Find where the given text appears and provide that cell's center as (x, y) coordinate. 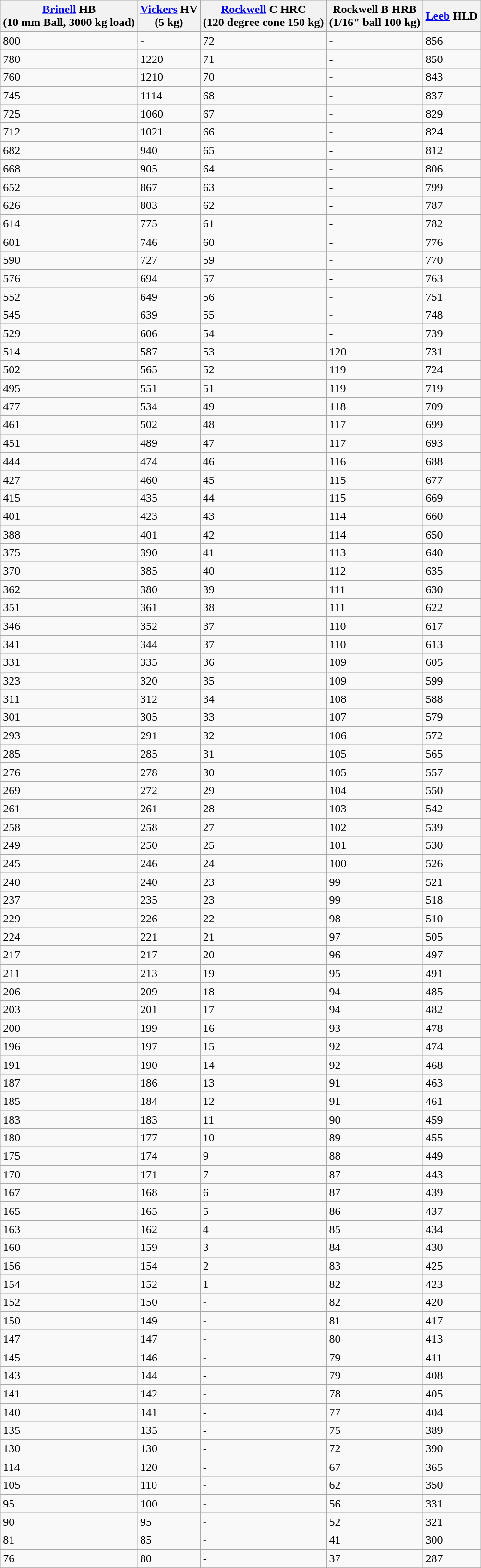
144 (169, 1375)
449 (452, 1156)
221 (169, 937)
30 (263, 772)
542 (452, 808)
203 (69, 1010)
746 (169, 242)
14 (263, 1065)
856 (452, 41)
375 (69, 553)
404 (452, 1412)
455 (452, 1138)
489 (169, 443)
224 (69, 937)
184 (169, 1101)
278 (169, 772)
497 (452, 955)
20 (263, 955)
28 (263, 808)
812 (452, 150)
31 (263, 754)
44 (263, 498)
576 (69, 279)
362 (69, 589)
18 (263, 992)
572 (452, 735)
54 (263, 333)
89 (374, 1138)
709 (452, 406)
106 (374, 735)
55 (263, 315)
617 (452, 626)
22 (263, 919)
88 (374, 1156)
48 (263, 425)
699 (452, 425)
668 (69, 169)
605 (452, 662)
650 (452, 535)
108 (374, 699)
579 (452, 717)
235 (169, 900)
751 (452, 297)
65 (263, 150)
719 (452, 388)
439 (452, 1193)
420 (452, 1302)
171 (169, 1175)
Rockwell B HRB (1/16" ball 100 kg) (374, 16)
68 (263, 96)
159 (169, 1248)
388 (69, 535)
5 (263, 1211)
226 (169, 919)
803 (169, 205)
415 (69, 498)
606 (169, 333)
425 (452, 1266)
6 (263, 1193)
12 (263, 1101)
77 (374, 1412)
75 (374, 1431)
660 (452, 516)
590 (69, 260)
485 (452, 992)
78 (374, 1394)
824 (452, 132)
435 (169, 498)
510 (452, 919)
76 (69, 1558)
34 (263, 699)
10 (263, 1138)
320 (169, 681)
25 (263, 845)
352 (169, 626)
71 (263, 59)
45 (263, 479)
677 (452, 479)
47 (263, 443)
626 (69, 205)
13 (263, 1083)
17 (263, 1010)
149 (169, 1321)
724 (452, 370)
745 (69, 96)
443 (452, 1175)
116 (374, 461)
614 (69, 223)
107 (374, 717)
413 (452, 1339)
209 (169, 992)
16 (263, 1028)
143 (69, 1375)
Brinell HB (10 mm Ball, 3000 kg load) (69, 16)
27 (263, 827)
775 (169, 223)
468 (452, 1065)
940 (169, 150)
46 (263, 461)
160 (69, 1248)
96 (374, 955)
341 (69, 644)
385 (169, 571)
83 (374, 1266)
380 (169, 589)
843 (452, 77)
291 (169, 735)
24 (263, 864)
688 (452, 461)
61 (263, 223)
800 (69, 41)
293 (69, 735)
693 (452, 443)
287 (452, 1558)
867 (169, 187)
174 (169, 1156)
635 (452, 571)
1210 (169, 77)
427 (69, 479)
7 (263, 1175)
551 (169, 388)
1220 (169, 59)
430 (452, 1248)
201 (169, 1010)
Vickers HV (5 kg) (169, 16)
780 (69, 59)
731 (452, 352)
599 (452, 681)
782 (452, 223)
197 (169, 1046)
630 (452, 589)
478 (452, 1028)
682 (69, 150)
550 (452, 790)
613 (452, 644)
529 (69, 333)
305 (169, 717)
518 (452, 900)
167 (69, 1193)
601 (69, 242)
514 (69, 352)
Leeb HLD (452, 16)
361 (169, 608)
344 (169, 644)
272 (169, 790)
389 (452, 1431)
98 (374, 919)
249 (69, 845)
491 (452, 973)
451 (69, 443)
211 (69, 973)
521 (452, 882)
4 (263, 1229)
405 (452, 1394)
725 (69, 114)
526 (452, 864)
19 (263, 973)
370 (69, 571)
806 (452, 169)
15 (263, 1046)
365 (452, 1467)
29 (263, 790)
1021 (169, 132)
101 (374, 845)
156 (69, 1266)
191 (69, 1065)
3 (263, 1248)
727 (169, 260)
40 (263, 571)
652 (69, 187)
639 (169, 315)
21 (263, 937)
140 (69, 1412)
300 (452, 1540)
196 (69, 1046)
199 (169, 1028)
66 (263, 132)
321 (452, 1522)
748 (452, 315)
190 (169, 1065)
850 (452, 59)
505 (452, 937)
9 (263, 1156)
477 (69, 406)
351 (69, 608)
38 (263, 608)
118 (374, 406)
2 (263, 1266)
346 (69, 626)
163 (69, 1229)
245 (69, 864)
177 (169, 1138)
276 (69, 772)
588 (452, 699)
534 (169, 406)
770 (452, 260)
350 (452, 1485)
552 (69, 297)
311 (69, 699)
39 (263, 589)
323 (69, 681)
776 (452, 242)
11 (263, 1120)
539 (452, 827)
64 (263, 169)
112 (374, 571)
53 (263, 352)
104 (374, 790)
530 (452, 845)
250 (169, 845)
312 (169, 699)
142 (169, 1394)
460 (169, 479)
35 (263, 681)
187 (69, 1083)
63 (263, 187)
434 (452, 1229)
411 (452, 1357)
175 (69, 1156)
246 (169, 864)
1060 (169, 114)
59 (263, 260)
32 (263, 735)
186 (169, 1083)
669 (452, 498)
739 (452, 333)
905 (169, 169)
760 (69, 77)
33 (263, 717)
49 (263, 406)
557 (452, 772)
84 (374, 1248)
86 (374, 1211)
829 (452, 114)
482 (452, 1010)
712 (69, 132)
459 (452, 1120)
229 (69, 919)
640 (452, 553)
335 (169, 662)
103 (374, 808)
200 (69, 1028)
170 (69, 1175)
1114 (169, 96)
97 (374, 937)
787 (452, 205)
237 (69, 900)
269 (69, 790)
213 (169, 973)
799 (452, 187)
113 (374, 553)
168 (169, 1193)
301 (69, 717)
1 (263, 1284)
70 (263, 77)
43 (263, 516)
102 (374, 827)
145 (69, 1357)
180 (69, 1138)
60 (263, 242)
694 (169, 279)
463 (452, 1083)
42 (263, 535)
Rockwell C HRC (120 degree cone 150 kg) (263, 16)
146 (169, 1357)
622 (452, 608)
444 (69, 461)
763 (452, 279)
51 (263, 388)
162 (169, 1229)
206 (69, 992)
57 (263, 279)
587 (169, 352)
837 (452, 96)
408 (452, 1375)
649 (169, 297)
36 (263, 662)
93 (374, 1028)
545 (69, 315)
185 (69, 1101)
495 (69, 388)
417 (452, 1321)
437 (452, 1211)
